Locate the cell with the specified text and output its [x, y] center coordinate. 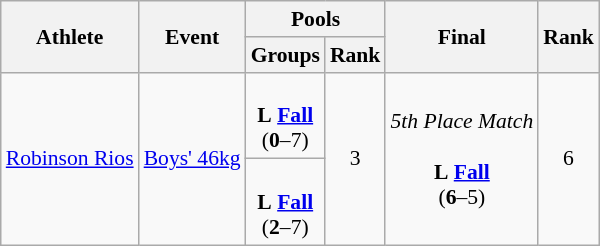
Boys' 46kg [192, 158]
3 [356, 158]
Groups [286, 55]
L Fall(2–7) [286, 202]
Robinson Rios [70, 158]
6 [568, 158]
Pools [316, 19]
5th Place MatchL Fall(6–5) [462, 158]
Athlete [70, 36]
L Fall(0–7) [286, 116]
Event [192, 36]
Final [462, 36]
